Detect which cell encompasses the target text, then output its (X, Y) center coordinate. 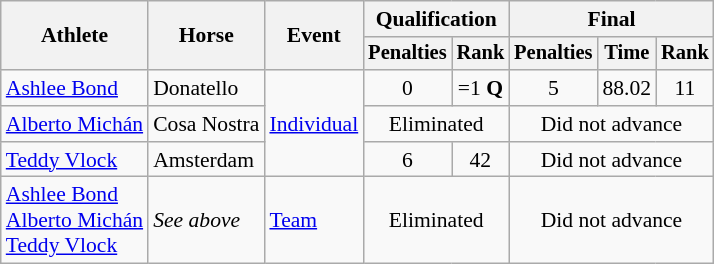
Individual (314, 124)
Donatello (206, 88)
Teddy Vlock (74, 160)
Final (612, 19)
Alberto Michán (74, 124)
6 (407, 160)
42 (481, 160)
Time (626, 54)
5 (553, 88)
=1 Q (481, 88)
See above (206, 220)
Ashlee BondAlberto MichánTeddy Vlock (74, 220)
Athlete (74, 36)
0 (407, 88)
Cosa Nostra (206, 124)
Team (314, 220)
88.02 (626, 88)
11 (685, 88)
Horse (206, 36)
Qualification (436, 19)
Event (314, 36)
Ashlee Bond (74, 88)
Amsterdam (206, 160)
